Scan for the cell matching the given text and deliver its [x, y] coordinate at center. 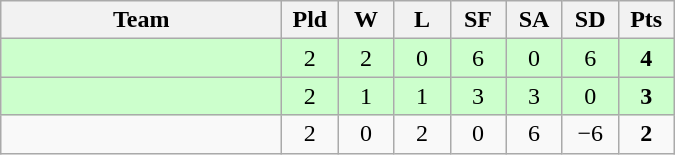
W [366, 20]
Pts [646, 20]
Team [142, 20]
−6 [590, 134]
SD [590, 20]
4 [646, 58]
SF [478, 20]
SA [534, 20]
L [422, 20]
Pld [310, 20]
